Search for the cell housing the specified text and yield its [X, Y] center coordinate. 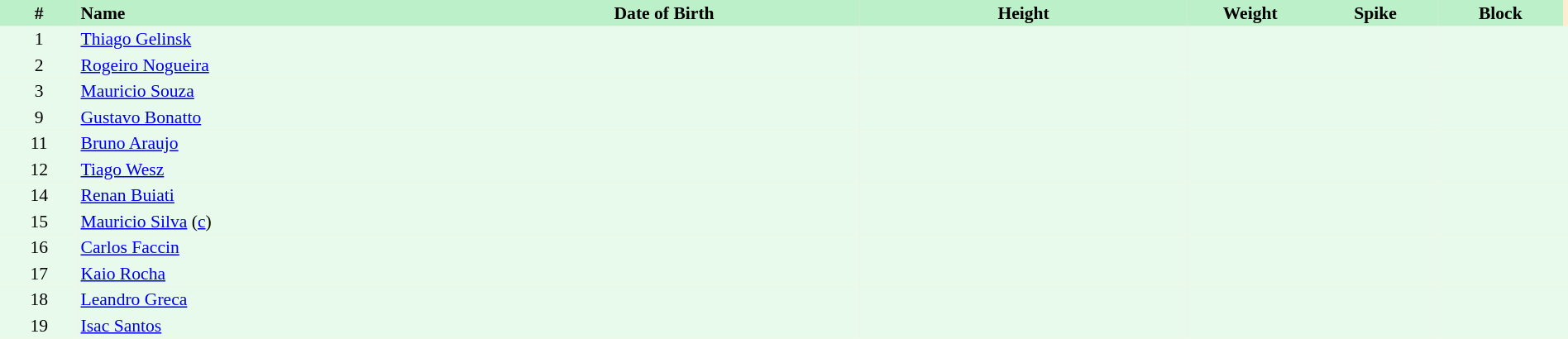
Name [273, 13]
Kaio Rocha [273, 274]
17 [39, 274]
12 [39, 169]
Leandro Greca [273, 299]
Rogeiro Nogueira [273, 65]
3 [39, 91]
15 [39, 222]
9 [39, 117]
1 [39, 40]
Thiago Gelinsk [273, 40]
Height [1024, 13]
14 [39, 195]
Carlos Faccin [273, 248]
Spike [1374, 13]
Gustavo Bonatto [273, 117]
Block [1500, 13]
Tiago Wesz [273, 169]
Isac Santos [273, 326]
18 [39, 299]
Bruno Araujo [273, 144]
Renan Buiati [273, 195]
Weight [1250, 13]
Date of Birth [664, 13]
11 [39, 144]
16 [39, 248]
# [39, 13]
2 [39, 65]
19 [39, 326]
Mauricio Souza [273, 91]
Mauricio Silva (c) [273, 222]
